Identify which cell holds the provided text, then report its [x, y] central coordinate. 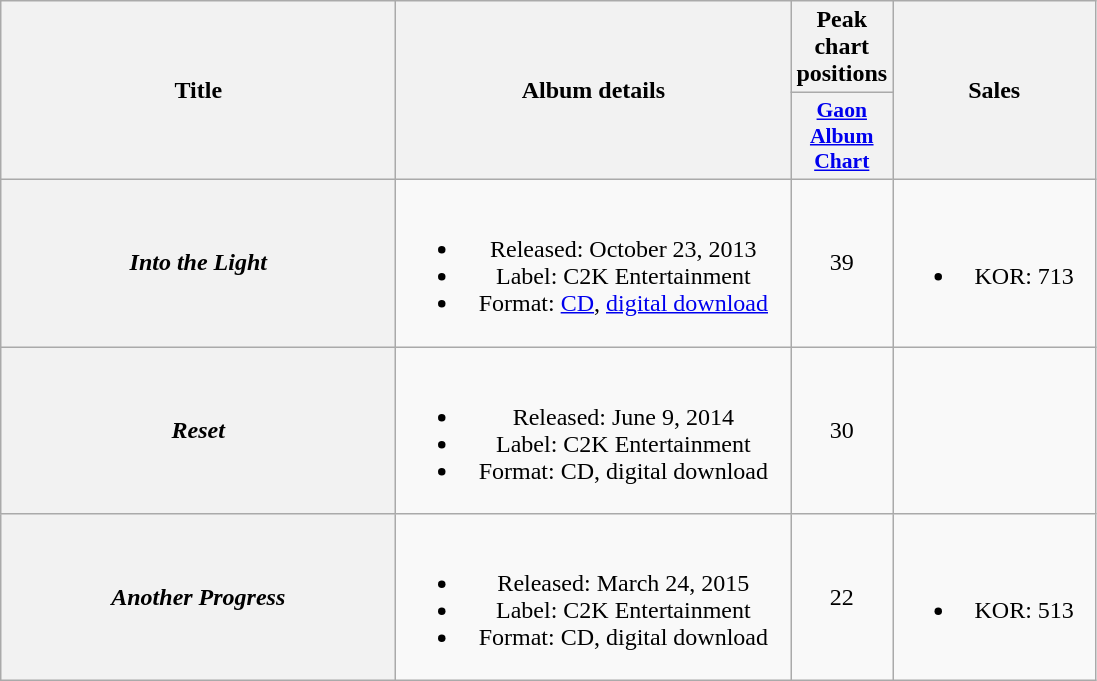
KOR: 513 [994, 598]
39 [842, 262]
Title [198, 90]
Released: June 9, 2014Label: C2K EntertainmentFormat: CD, digital download [594, 430]
Gaon Album Chart [842, 136]
Released: October 23, 2013Label: C2K EntertainmentFormat: CD, digital download [594, 262]
Album details [594, 90]
KOR: 713 [994, 262]
30 [842, 430]
Peak chart positions [842, 47]
Released: March 24, 2015Label: C2K EntertainmentFormat: CD, digital download [594, 598]
Reset [198, 430]
22 [842, 598]
Sales [994, 90]
Into the Light [198, 262]
Another Progress [198, 598]
